Identify which cell holds the provided text, then report its (X, Y) central coordinate. 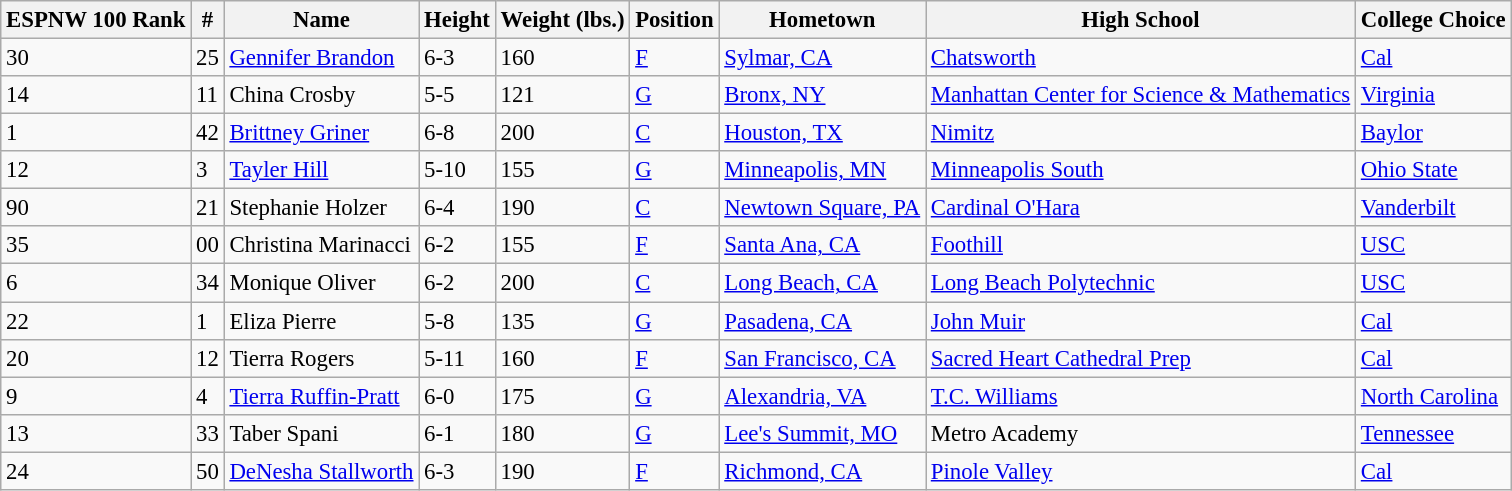
5-10 (457, 170)
11 (208, 95)
Brittney Griner (322, 133)
Baylor (1434, 133)
Richmond, CA (822, 471)
China Crosby (322, 95)
Gennifer Brandon (322, 58)
Tennessee (1434, 433)
24 (96, 471)
Tierra Ruffin-Pratt (322, 396)
Pasadena, CA (822, 321)
35 (96, 245)
21 (208, 208)
Newtown Square, PA (822, 208)
50 (208, 471)
Metro Academy (1141, 433)
90 (96, 208)
Manhattan Center for Science & Mathematics (1141, 95)
Tierra Rogers (322, 358)
ESPNW 100 Rank (96, 20)
6-0 (457, 396)
6-4 (457, 208)
Bronx, NY (822, 95)
Long Beach Polytechnic (1141, 283)
Chatsworth (1141, 58)
Long Beach, CA (822, 283)
College Choice (1434, 20)
Pinole Valley (1141, 471)
5-11 (457, 358)
Minneapolis, MN (822, 170)
4 (208, 396)
Eliza Pierre (322, 321)
Foothill (1141, 245)
180 (562, 433)
Vanderbilt (1434, 208)
135 (562, 321)
14 (96, 95)
T.C. Williams (1141, 396)
North Carolina (1434, 396)
6-1 (457, 433)
Santa Ana, CA (822, 245)
33 (208, 433)
Lee's Summit, MO (822, 433)
San Francisco, CA (822, 358)
Houston, TX (822, 133)
9 (96, 396)
20 (96, 358)
Virginia (1434, 95)
Name (322, 20)
Stephanie Holzer (322, 208)
34 (208, 283)
Height (457, 20)
25 (208, 58)
13 (96, 433)
Hometown (822, 20)
6 (96, 283)
Ohio State (1434, 170)
Monique Oliver (322, 283)
6-8 (457, 133)
# (208, 20)
Tayler Hill (322, 170)
22 (96, 321)
Sylmar, CA (822, 58)
00 (208, 245)
Weight (lbs.) (562, 20)
Minneapolis South (1141, 170)
Christina Marinacci (322, 245)
121 (562, 95)
30 (96, 58)
5-5 (457, 95)
High School (1141, 20)
Alexandria, VA (822, 396)
Nimitz (1141, 133)
175 (562, 396)
3 (208, 170)
DeNesha Stallworth (322, 471)
Taber Spani (322, 433)
Sacred Heart Cathedral Prep (1141, 358)
Position (674, 20)
5-8 (457, 321)
42 (208, 133)
Cardinal O'Hara (1141, 208)
John Muir (1141, 321)
